Return (X, Y) of the center of cell containing provided text 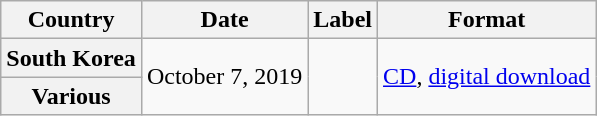
Format (487, 20)
South Korea (72, 58)
CD, digital download (487, 77)
Various (72, 96)
Date (224, 20)
Label (343, 20)
October 7, 2019 (224, 77)
Country (72, 20)
